Search for the cell housing the specified text and yield its [x, y] center coordinate. 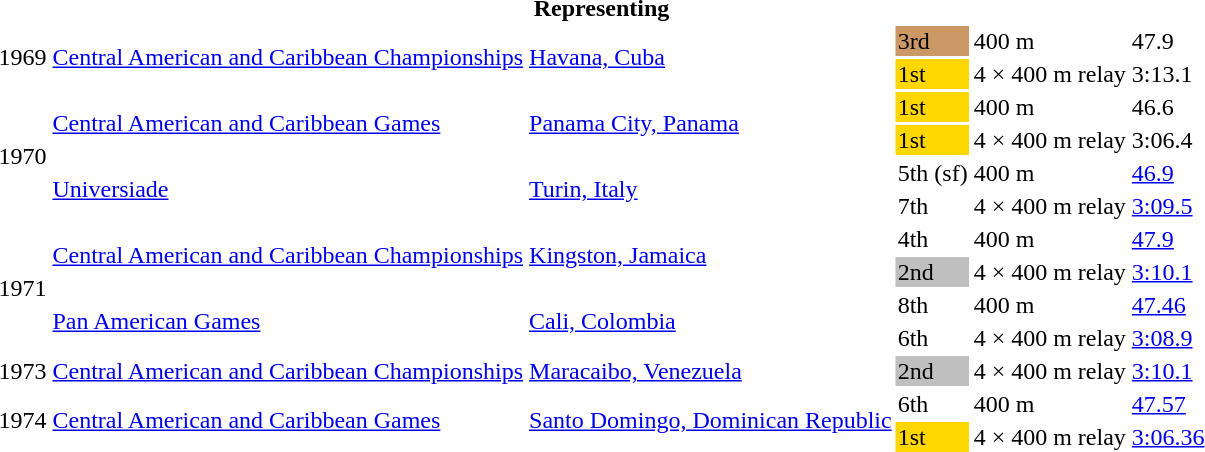
Universiade [288, 190]
3rd [932, 41]
Havana, Cuba [711, 58]
Panama City, Panama [711, 124]
4th [932, 239]
Maracaibo, Venezuela [711, 371]
7th [932, 206]
Turin, Italy [711, 190]
Kingston, Jamaica [711, 256]
Santo Domingo, Dominican Republic [711, 420]
8th [932, 305]
Cali, Colombia [711, 322]
Pan American Games [288, 322]
5th (sf) [932, 173]
